From the cell containing the given text, extract its center point as [X, Y] coordinate. 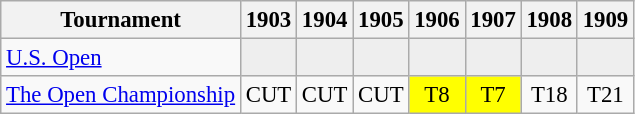
The Open Championship [121, 95]
1907 [493, 20]
T7 [493, 95]
T21 [605, 95]
T18 [549, 95]
1905 [381, 20]
1906 [437, 20]
1908 [549, 20]
1909 [605, 20]
Tournament [121, 20]
1904 [325, 20]
1903 [268, 20]
U.S. Open [121, 58]
T8 [437, 95]
